Extract the [x, y] coordinate from the center of the cell holding the provided text.  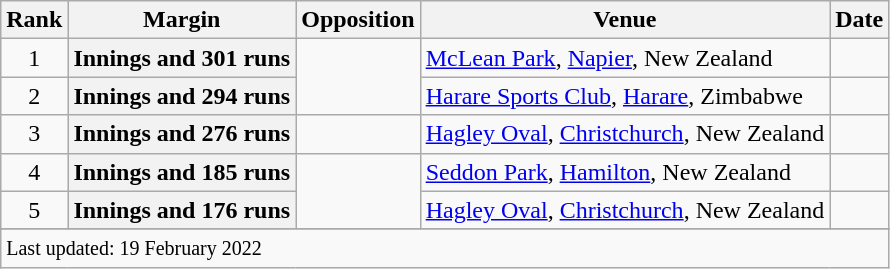
1 [34, 58]
5 [34, 210]
Venue [625, 20]
Innings and 301 runs [182, 58]
2 [34, 96]
Innings and 294 runs [182, 96]
Rank [34, 20]
Innings and 176 runs [182, 210]
Date [860, 20]
Harare Sports Club, Harare, Zimbabwe [625, 96]
Opposition [358, 20]
McLean Park, Napier, New Zealand [625, 58]
4 [34, 172]
3 [34, 134]
Margin [182, 20]
Innings and 185 runs [182, 172]
Seddon Park, Hamilton, New Zealand [625, 172]
Innings and 276 runs [182, 134]
Last updated: 19 February 2022 [445, 248]
